Output the (x, y) coordinate of the center of the cell containing the given text.  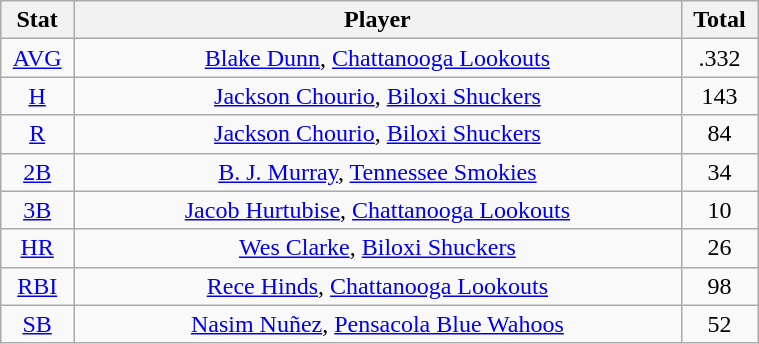
Rece Hinds, Chattanooga Lookouts (378, 286)
143 (719, 96)
2B (38, 172)
3B (38, 210)
HR (38, 248)
84 (719, 134)
Total (719, 20)
H (38, 96)
Nasim Nuñez, Pensacola Blue Wahoos (378, 324)
Blake Dunn, Chattanooga Lookouts (378, 58)
SB (38, 324)
B. J. Murray, Tennessee Smokies (378, 172)
Stat (38, 20)
Player (378, 20)
Jacob Hurtubise, Chattanooga Lookouts (378, 210)
52 (719, 324)
10 (719, 210)
98 (719, 286)
26 (719, 248)
RBI (38, 286)
R (38, 134)
34 (719, 172)
AVG (38, 58)
Wes Clarke, Biloxi Shuckers (378, 248)
.332 (719, 58)
